Search for the cell housing the specified text and yield its (x, y) center coordinate. 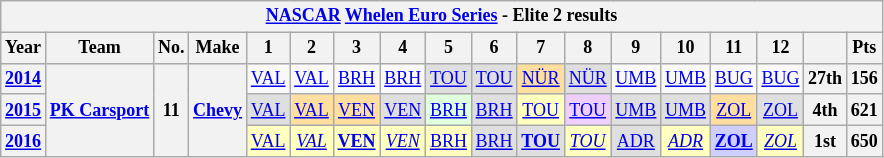
27th (826, 78)
4th (826, 110)
2016 (24, 140)
Make (218, 48)
8 (588, 48)
10 (686, 48)
Chevy (218, 110)
PK Carsport (99, 110)
7 (540, 48)
3 (356, 48)
621 (864, 110)
5 (449, 48)
Pts (864, 48)
12 (780, 48)
6 (494, 48)
4 (403, 48)
Team (99, 48)
2015 (24, 110)
Year (24, 48)
1st (826, 140)
9 (636, 48)
NASCAR Whelen Euro Series - Elite 2 results (442, 16)
1 (268, 48)
2 (312, 48)
No. (172, 48)
156 (864, 78)
2014 (24, 78)
650 (864, 140)
